Output the (x, y) coordinate of the center of the cell containing the given text.  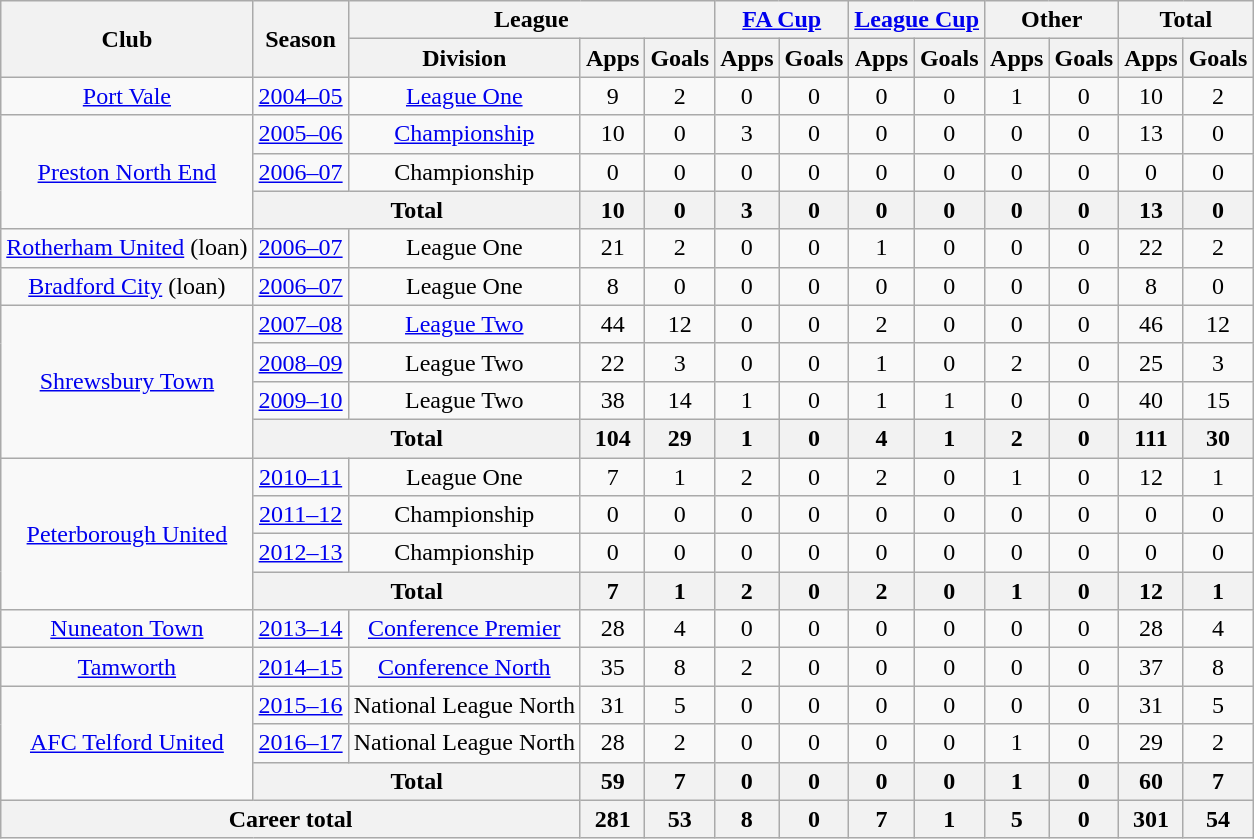
2012–13 (300, 553)
Tamworth (127, 667)
44 (612, 324)
2008–09 (300, 362)
14 (680, 400)
Bradford City (loan) (127, 286)
53 (680, 819)
111 (1151, 438)
2016–17 (300, 743)
Rotherham United (loan) (127, 248)
40 (1151, 400)
30 (1218, 438)
League Cup (917, 20)
League (531, 20)
2005–06 (300, 134)
Club (127, 39)
Conference Premier (464, 629)
AFC Telford United (127, 743)
Conference North (464, 667)
25 (1151, 362)
35 (612, 667)
2014–15 (300, 667)
38 (612, 400)
60 (1151, 781)
2011–12 (300, 515)
Other (1052, 20)
Peterborough United (127, 534)
281 (612, 819)
301 (1151, 819)
54 (1218, 819)
46 (1151, 324)
Nuneaton Town (127, 629)
2004–05 (300, 96)
37 (1151, 667)
2009–10 (300, 400)
FA Cup (782, 20)
104 (612, 438)
59 (612, 781)
2013–14 (300, 629)
2015–16 (300, 705)
Port Vale (127, 96)
Preston North End (127, 172)
15 (1218, 400)
2010–11 (300, 477)
Division (464, 58)
Career total (291, 819)
9 (612, 96)
21 (612, 248)
Shrewsbury Town (127, 381)
2007–08 (300, 324)
Season (300, 39)
